Return the (X, Y) coordinate for the center point of the cell that contains the specified text.  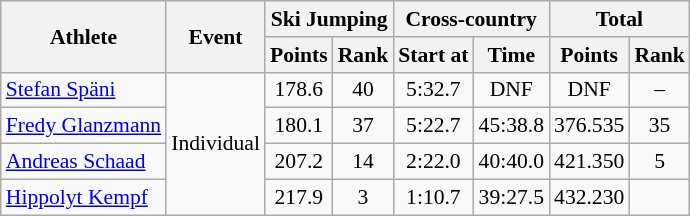
5:22.7 (433, 126)
Start at (433, 55)
Cross-country (471, 19)
Time (512, 55)
40 (364, 90)
Ski Jumping (329, 19)
Stefan Späni (84, 90)
45:38.8 (512, 126)
Andreas Schaad (84, 162)
432.230 (589, 197)
2:22.0 (433, 162)
5:32.7 (433, 90)
– (660, 90)
178.6 (299, 90)
Hippolyt Kempf (84, 197)
180.1 (299, 126)
40:40.0 (512, 162)
421.350 (589, 162)
376.535 (589, 126)
Athlete (84, 36)
207.2 (299, 162)
3 (364, 197)
Event (216, 36)
Total (620, 19)
5 (660, 162)
35 (660, 126)
217.9 (299, 197)
37 (364, 126)
1:10.7 (433, 197)
Fredy Glanzmann (84, 126)
Individual (216, 143)
39:27.5 (512, 197)
14 (364, 162)
